Return (x, y) of the center of cell containing provided text 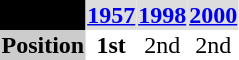
Position (43, 45)
2000 (214, 15)
1st (112, 45)
1957 (112, 15)
1998 (162, 15)
Year (43, 15)
